Return (X, Y) of the center of cell containing provided text 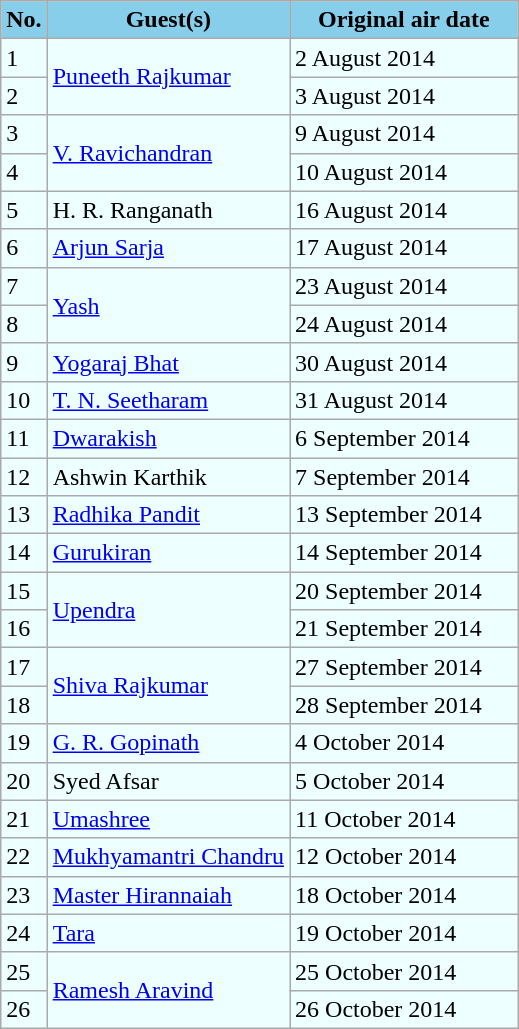
25 October 2014 (404, 971)
Yogaraj Bhat (168, 362)
21 (24, 819)
Ashwin Karthik (168, 477)
18 October 2014 (404, 895)
Tara (168, 933)
7 September 2014 (404, 477)
15 (24, 591)
Gurukiran (168, 553)
1 (24, 58)
Upendra (168, 610)
4 (24, 172)
Shiva Rajkumar (168, 686)
Master Hirannaiah (168, 895)
Dwarakish (168, 438)
Guest(s) (168, 20)
No. (24, 20)
6 September 2014 (404, 438)
Radhika Pandit (168, 515)
20 September 2014 (404, 591)
Umashree (168, 819)
14 September 2014 (404, 553)
2 (24, 96)
16 (24, 629)
5 October 2014 (404, 781)
3 August 2014 (404, 96)
2 August 2014 (404, 58)
30 August 2014 (404, 362)
26 October 2014 (404, 1009)
11 October 2014 (404, 819)
27 September 2014 (404, 667)
9 August 2014 (404, 134)
V. Ravichandran (168, 153)
13 (24, 515)
31 August 2014 (404, 400)
12 October 2014 (404, 857)
17 (24, 667)
14 (24, 553)
24 August 2014 (404, 324)
8 (24, 324)
20 (24, 781)
10 (24, 400)
23 (24, 895)
Original air date (404, 20)
21 September 2014 (404, 629)
10 August 2014 (404, 172)
Mukhyamantri Chandru (168, 857)
26 (24, 1009)
Ramesh Aravind (168, 990)
19 (24, 743)
Arjun Sarja (168, 248)
7 (24, 286)
13 September 2014 (404, 515)
H. R. Ranganath (168, 210)
12 (24, 477)
28 September 2014 (404, 705)
9 (24, 362)
4 October 2014 (404, 743)
22 (24, 857)
11 (24, 438)
G. R. Gopinath (168, 743)
18 (24, 705)
16 August 2014 (404, 210)
23 August 2014 (404, 286)
19 October 2014 (404, 933)
5 (24, 210)
T. N. Seetharam (168, 400)
6 (24, 248)
Yash (168, 305)
24 (24, 933)
17 August 2014 (404, 248)
Puneeth Rajkumar (168, 77)
3 (24, 134)
Syed Afsar (168, 781)
25 (24, 971)
